Output the [x, y] coordinate of the center of the cell containing the given text.  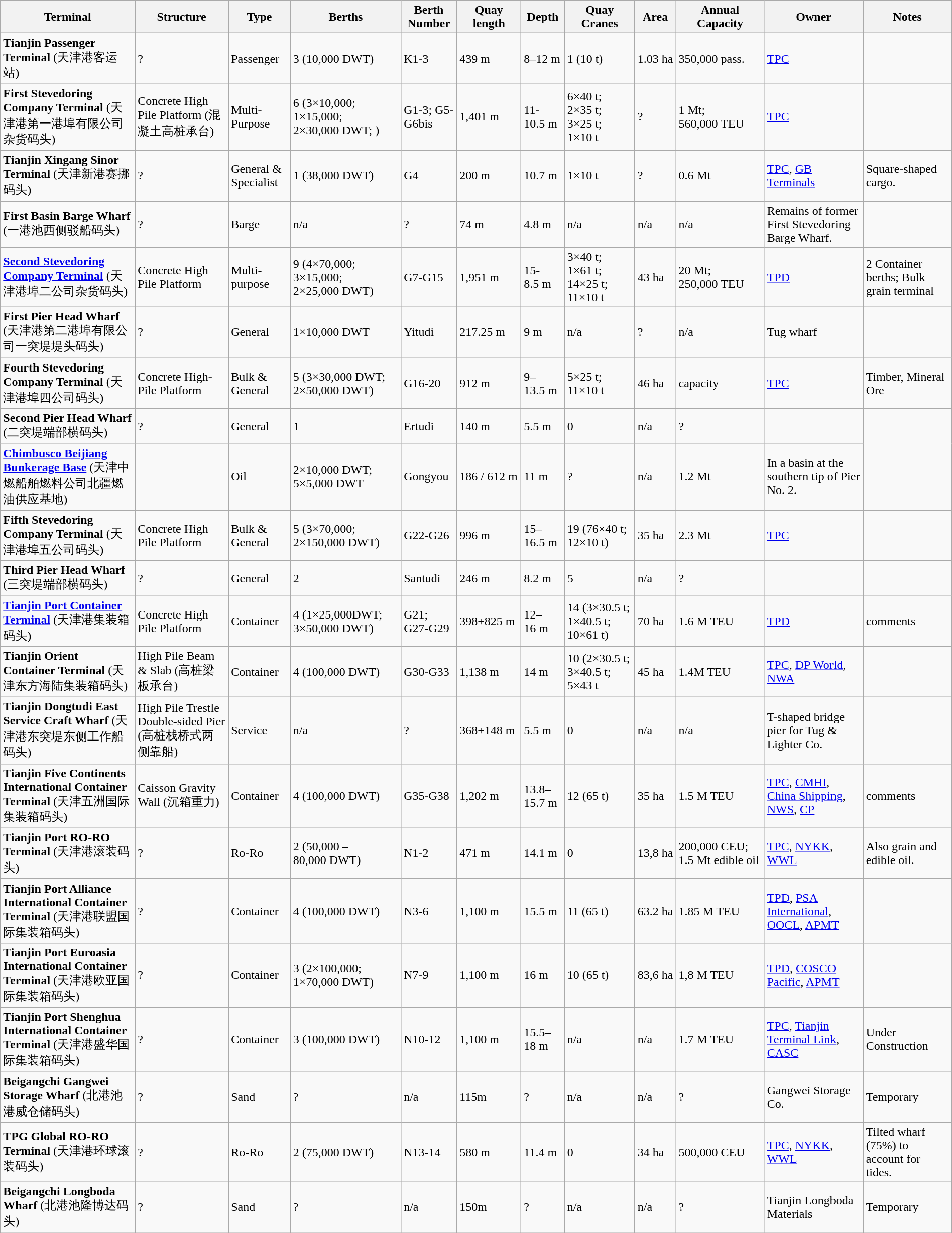
1,202 m [489, 796]
471 m [489, 853]
13.8–15.7 m [543, 796]
19 (76×40 t; 12×10 t) [600, 535]
500,000 CEU [720, 1153]
Tianjin Orient Container Terminal (天津东方海陆集装箱码头) [68, 672]
TPG Global RO-RO Terminal (天津港环球滚装码头) [68, 1153]
Passenger [260, 58]
Concrete High-Pile Platform [182, 384]
G21; G27-G29 [429, 621]
10 (65 t) [600, 975]
Multi-purpose [260, 277]
Berth Number [429, 17]
6×40 t; 2×35 t; 3×25 t; 1×10 t [600, 117]
4 (1×25,000DWT; 3×50,000 DWT) [345, 621]
1.4M TEU [720, 672]
217.25 m [489, 332]
Owner [813, 17]
K1-3 [429, 58]
12–16 m [543, 621]
5 [600, 578]
20 Mt; 250,000 TEU [720, 277]
TPC, DP World, NWA [813, 672]
1.2 Mt [720, 477]
1,138 m [489, 672]
In a basin at the southern tip of Pier No. 2. [813, 477]
Multi-Purpose [260, 117]
580 m [489, 1153]
Second Stevedoring Company Terminal (天津港埠二公司杂货码头) [68, 277]
70 ha [655, 621]
Under Construction [907, 1039]
200,000 CEU; 1.5 Mt edible oil [720, 853]
398+825 m [489, 621]
15.5 m [543, 911]
2.3 Mt [720, 535]
Terminal [68, 17]
Depth [543, 17]
6 (3×10,000; 1×15,000; 2×30,000 DWT; ) [345, 117]
Gongyou [429, 477]
G1-3; G5-G6bis [429, 117]
TPC, CMHI, China Shipping, NWS, CP [813, 796]
G22-G26 [429, 535]
Quay length [489, 17]
Tianjin Port Euroasia International Container Terminal (天津港欧亚国际集装箱码头) [68, 975]
Gangwei Storage Co. [813, 1096]
5×25 t; 11×10 t [600, 384]
43 ha [655, 277]
1 (38,000 DWT) [345, 176]
Tianjin Passenger Terminal (天津港客运站) [68, 58]
Tianjin Dongtudi East Service Craft Wharf (天津港东突堤东侧工作船码头) [68, 731]
Annual Capacity [720, 17]
T-shaped bridge pier for Tug & Lighter Co. [813, 731]
11 (65 t) [600, 911]
150m [489, 1208]
Tilted wharf (75%) to account for tides. [907, 1153]
912 m [489, 384]
1.03 ha [655, 58]
General & Specialist [260, 176]
2 Container berths; Bulk grain terminal [907, 277]
Square-shaped cargo. [907, 176]
8.2 m [543, 578]
350,000 pass. [720, 58]
14 (3×30.5 t; 1×40.5 t; 10×61 t) [600, 621]
Barge [260, 224]
34 ha [655, 1153]
Tianjin Xingang Sinor Terminal (天津新港赛挪码头) [68, 176]
First Stevedoring Company Terminal (天津港第一港埠有限公司杂货码头) [68, 117]
1,951 m [489, 277]
3×40 t; 1×61 t; 14×25 t; 11×10 t [600, 277]
0.6 Mt [720, 176]
186 / 612 m [489, 477]
9–13.5 m [543, 384]
High Pile Trestle Double-sided Pier (高桩栈桥式两侧靠船) [182, 731]
First Basin Barge Wharf (一港池西侧驳船码头) [68, 224]
TPD, COSCO Pacific, APMT [813, 975]
10 (2×30.5 t; 3×40.5 t; 5×43 t [600, 672]
Tianjin Port Shenghua International Container Terminal (天津港盛华国际集装箱码头) [68, 1039]
3 (2×100,000; 1×70,000 DWT) [345, 975]
9 (4×70,000; 3×15,000; 2×25,000 DWT) [345, 277]
Fourth Stevedoring Company Terminal (天津港埠四公司码头) [68, 384]
G35-G38 [429, 796]
Service [260, 731]
TPD, PSA International, OOCL, APMT [813, 911]
Structure [182, 17]
15.5–18 m [543, 1039]
G7-G15 [429, 277]
N13-14 [429, 1153]
63.2 ha [655, 911]
Quay Cranes [600, 17]
Area [655, 17]
Notes [907, 17]
Concrete High Pile Platform (混凝土高桩承台) [182, 117]
8–12 m [543, 58]
2 (50,000 – 80,000 DWT) [345, 853]
G30-G33 [429, 672]
115m [489, 1096]
High Pile Beam & Slab (高桩梁板承台) [182, 672]
368+148 m [489, 731]
Santudi [429, 578]
Tianjin Port Alliance International Container Terminal (天津港联盟国际集装箱码头) [68, 911]
Tianjin Port RO-RO Terminal (天津港滚装码头) [68, 853]
Fifth Stevedoring Company Terminal (天津港埠五公司码头) [68, 535]
Yitudi [429, 332]
1.6 M TEU [720, 621]
14.1 m [543, 853]
5 (3×70,000; 2×150,000 DWT) [345, 535]
439 m [489, 58]
Also grain and edible oil. [907, 853]
3 (100,000 DWT) [345, 1039]
140 m [489, 426]
2×10,000 DWT; 5×5,000 DWT [345, 477]
5 (3×30,000 DWT; 2×50,000 DWT) [345, 384]
11 m [543, 477]
1.5 M TEU [720, 796]
13,8 ha [655, 853]
First Pier Head Wharf (天津港第二港埠有限公司一突堤堤头码头) [68, 332]
N1-2 [429, 853]
1 [345, 426]
Tianjin Longboda Materials [813, 1208]
capacity [720, 384]
83,6 ha [655, 975]
9 m [543, 332]
45 ha [655, 672]
TPC, GB Terminals [813, 176]
1×10,000 DWT [345, 332]
Caisson Gravity Wall (沉箱重力) [182, 796]
Remains of former First Stevedoring Barge Wharf. [813, 224]
Second Pier Head Wharf (二突堤端部横码头) [68, 426]
11.4 m [543, 1153]
1.7 M TEU [720, 1039]
N7-9 [429, 975]
G16-20 [429, 384]
Chimbusco Beijiang Bunkerage Base (天津中燃船舶燃料公司北疆燃油供应基地) [68, 477]
46 ha [655, 384]
4.8 m [543, 224]
N3-6 [429, 911]
Ertudi [429, 426]
TPC, Tianjin Terminal Link, CASC [813, 1039]
1,8 M TEU [720, 975]
2 (75,000 DWT) [345, 1153]
Oil [260, 477]
15-8.5 m [543, 277]
Third Pier Head Wharf (三突堤端部横码头) [68, 578]
1 (10 t) [600, 58]
2 [345, 578]
Type [260, 17]
Tug wharf [813, 332]
996 m [489, 535]
Tianjin Port Container Terminal (天津港集装箱码头) [68, 621]
200 m [489, 176]
15–16.5 m [543, 535]
1×10 t [600, 176]
3 (10,000 DWT) [345, 58]
Berths [345, 17]
G4 [429, 176]
Tianjin Five Continents International Container Terminal (天津五洲国际集装箱码头) [68, 796]
Beigangchi Longboda Wharf (北港池隆博达码头) [68, 1208]
1,401 m [489, 117]
74 m [489, 224]
12 (65 t) [600, 796]
10.7 m [543, 176]
16 m [543, 975]
1 Mt; 560,000 TEU [720, 117]
Beigangchi Gangwei Storage Wharf (北港池港威仓储码头) [68, 1096]
1.85 M TEU [720, 911]
14 m [543, 672]
N10-12 [429, 1039]
11-10.5 m [543, 117]
Timber, Mineral Ore [907, 384]
246 m [489, 578]
